Provide the (x, y) coordinate of the cell's center where the given text is located.  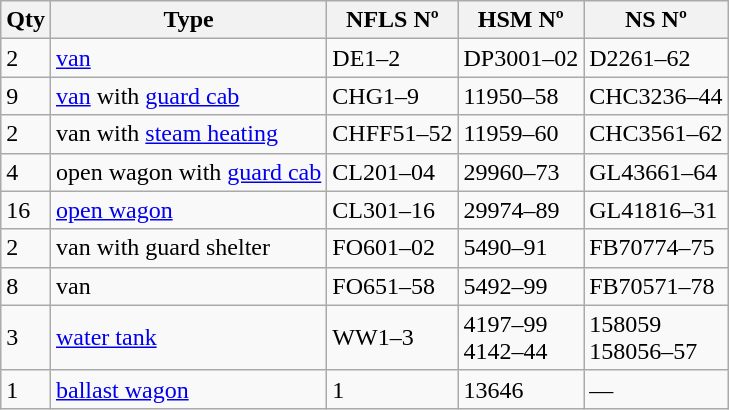
van with steam heating (188, 134)
CHC3236–44 (656, 96)
FB70571–78 (656, 286)
CL201–04 (392, 172)
FO601–02 (392, 248)
open wagon with guard cab (188, 172)
van with guard shelter (188, 248)
DE1–2 (392, 58)
9 (26, 96)
ballast wagon (188, 389)
HSM Nº (521, 20)
NFLS Nº (392, 20)
CHG1–9 (392, 96)
13646 (521, 389)
NS Nº (656, 20)
open wagon (188, 210)
FB70774–75 (656, 248)
CHFF51–52 (392, 134)
11959–60 (521, 134)
DP3001–02 (521, 58)
GL41816–31 (656, 210)
FO651–58 (392, 286)
van with guard cab (188, 96)
158059158056–57 (656, 338)
11950–58 (521, 96)
29974–89 (521, 210)
D2261–62 (656, 58)
5490–91 (521, 248)
GL43661–64 (656, 172)
16 (26, 210)
Qty (26, 20)
29960–73 (521, 172)
— (656, 389)
WW1–3 (392, 338)
3 (26, 338)
CHC3561–62 (656, 134)
4 (26, 172)
8 (26, 286)
5492–99 (521, 286)
CL301–16 (392, 210)
Type (188, 20)
4197–99 4142–44 (521, 338)
water tank (188, 338)
